Locate the cell with the specified text and output its [X, Y] center coordinate. 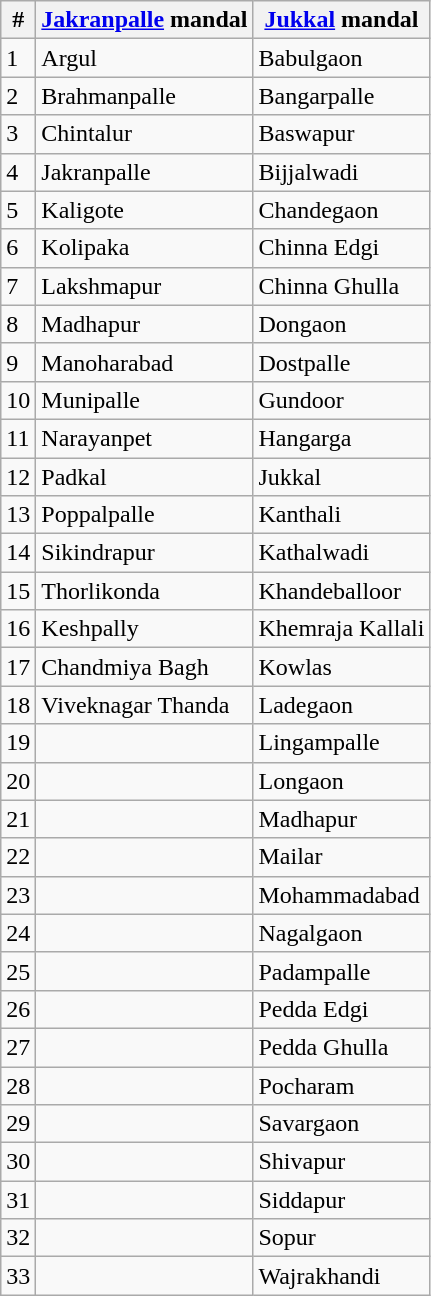
8 [18, 324]
Chandmiya Bagh [144, 667]
Khemraja Kallali [342, 629]
32 [18, 1238]
5 [18, 210]
15 [18, 591]
Savargaon [342, 1124]
19 [18, 743]
Padampalle [342, 971]
22 [18, 857]
Bijjalwadi [342, 172]
7 [18, 286]
24 [18, 933]
31 [18, 1200]
Lingampalle [342, 743]
Gundoor [342, 400]
Poppalpalle [144, 515]
Padkal [144, 477]
11 [18, 438]
25 [18, 971]
28 [18, 1085]
Pocharam [342, 1085]
Jukkal mandal [342, 20]
Nagalgaon [342, 933]
Mailar [342, 857]
Babulgaon [342, 58]
Pedda Ghulla [342, 1047]
Jakranpalle mandal [144, 20]
Kolipaka [144, 248]
Ladegaon [342, 705]
30 [18, 1162]
10 [18, 400]
16 [18, 629]
29 [18, 1124]
27 [18, 1047]
Kanthali [342, 515]
Pedda Edgi [342, 1009]
Keshpally [144, 629]
Jukkal [342, 477]
Hangarga [342, 438]
20 [18, 781]
13 [18, 515]
Kaligote [144, 210]
Khandeballoor [342, 591]
21 [18, 819]
Brahmanpalle [144, 96]
Argul [144, 58]
Baswapur [342, 134]
Kowlas [342, 667]
Shivapur [342, 1162]
18 [18, 705]
Bangarpalle [342, 96]
23 [18, 895]
Dostpalle [342, 362]
Siddapur [342, 1200]
Sopur [342, 1238]
Chinna Edgi [342, 248]
26 [18, 1009]
12 [18, 477]
Manoharabad [144, 362]
4 [18, 172]
Sikindrapur [144, 553]
3 [18, 134]
Chandegaon [342, 210]
Wajrakhandi [342, 1276]
9 [18, 362]
Lakshmapur [144, 286]
33 [18, 1276]
Kathalwadi [342, 553]
Dongaon [342, 324]
Munipalle [144, 400]
Chinna Ghulla [342, 286]
1 [18, 58]
14 [18, 553]
2 [18, 96]
Mohammadabad [342, 895]
Chintalur [144, 134]
Narayanpet [144, 438]
# [18, 20]
Longaon [342, 781]
Viveknagar Thanda [144, 705]
6 [18, 248]
Jakranpalle [144, 172]
17 [18, 667]
Thorlikonda [144, 591]
